Find where the given text appears and provide that cell's center as (X, Y) coordinate. 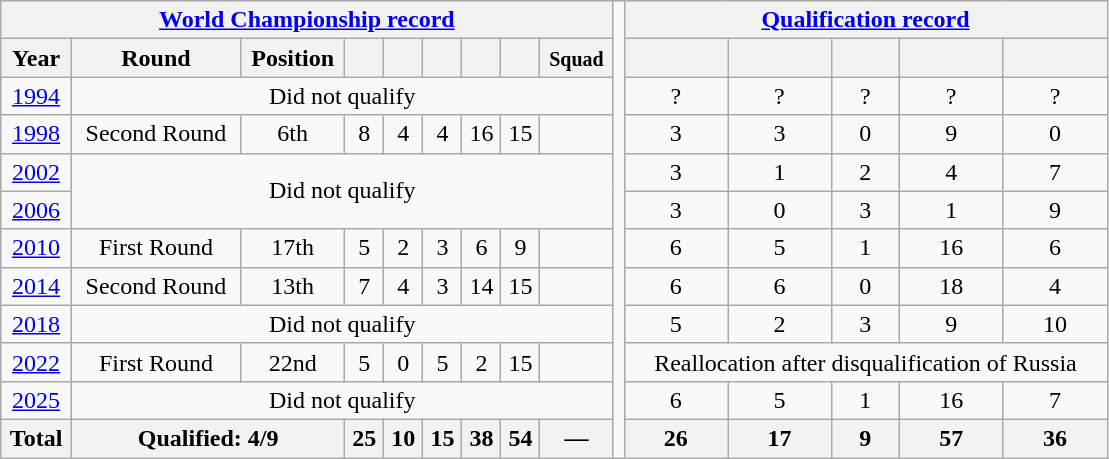
World Championship record (307, 20)
22nd (292, 362)
54 (520, 438)
26 (676, 438)
Squad (576, 58)
57 (951, 438)
1998 (36, 134)
1994 (36, 96)
2002 (36, 172)
2006 (36, 210)
8 (364, 134)
38 (482, 438)
Total (36, 438)
2022 (36, 362)
— (576, 438)
Reallocation after disqualification of Russia (866, 362)
13th (292, 286)
6th (292, 134)
Qualification record (866, 20)
36 (1055, 438)
Position (292, 58)
Round (156, 58)
18 (951, 286)
17th (292, 248)
25 (364, 438)
2025 (36, 400)
2010 (36, 248)
14 (482, 286)
Year (36, 58)
17 (780, 438)
2014 (36, 286)
2018 (36, 324)
Qualified: 4/9 (208, 438)
